Provide the (X, Y) coordinate of the cell's center where the given text is located.  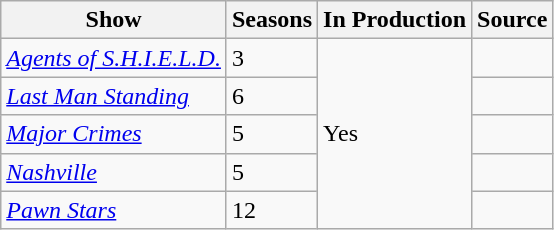
Source (512, 20)
Yes (395, 134)
Agents of S.H.I.E.L.D. (114, 58)
Seasons (272, 20)
Show (114, 20)
Major Crimes (114, 134)
In Production (395, 20)
Last Man Standing (114, 96)
Nashville (114, 172)
3 (272, 58)
12 (272, 210)
6 (272, 96)
Pawn Stars (114, 210)
